Return the [x, y] coordinate for the center point of the cell that contains the specified text.  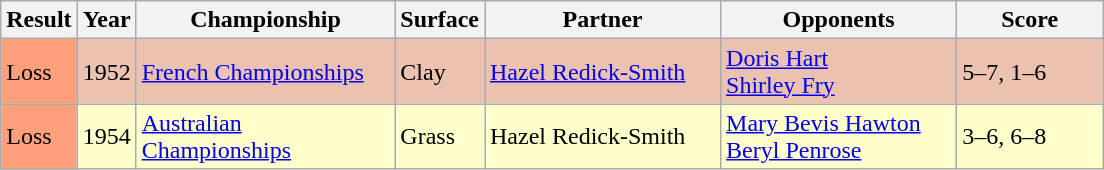
Championship [266, 20]
Mary Bevis Hawton Beryl Penrose [839, 136]
Australian Championships [266, 136]
3–6, 6–8 [1030, 136]
5–7, 1–6 [1030, 72]
French Championships [266, 72]
1952 [106, 72]
Result [39, 20]
Clay [440, 72]
Opponents [839, 20]
Partner [602, 20]
Year [106, 20]
1954 [106, 136]
Surface [440, 20]
Grass [440, 136]
Score [1030, 20]
Doris Hart Shirley Fry [839, 72]
